Return (x, y) of the center of cell containing provided text 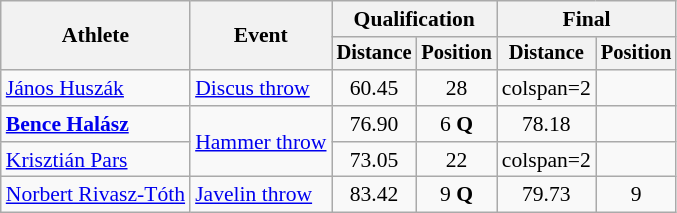
73.05 (374, 160)
79.73 (546, 195)
9 (636, 195)
Javelin throw (260, 195)
78.18 (546, 124)
60.45 (374, 88)
János Huszák (96, 88)
Final (586, 19)
Krisztián Pars (96, 160)
Bence Halász (96, 124)
Discus throw (260, 88)
Norbert Rivasz-Tóth (96, 195)
28 (456, 88)
83.42 (374, 195)
22 (456, 160)
Athlete (96, 36)
76.90 (374, 124)
Event (260, 36)
Hammer throw (260, 142)
9 Q (456, 195)
6 Q (456, 124)
Qualification (414, 19)
